Determine the (X, Y) coordinate at the center of the cell enclosing the given text.  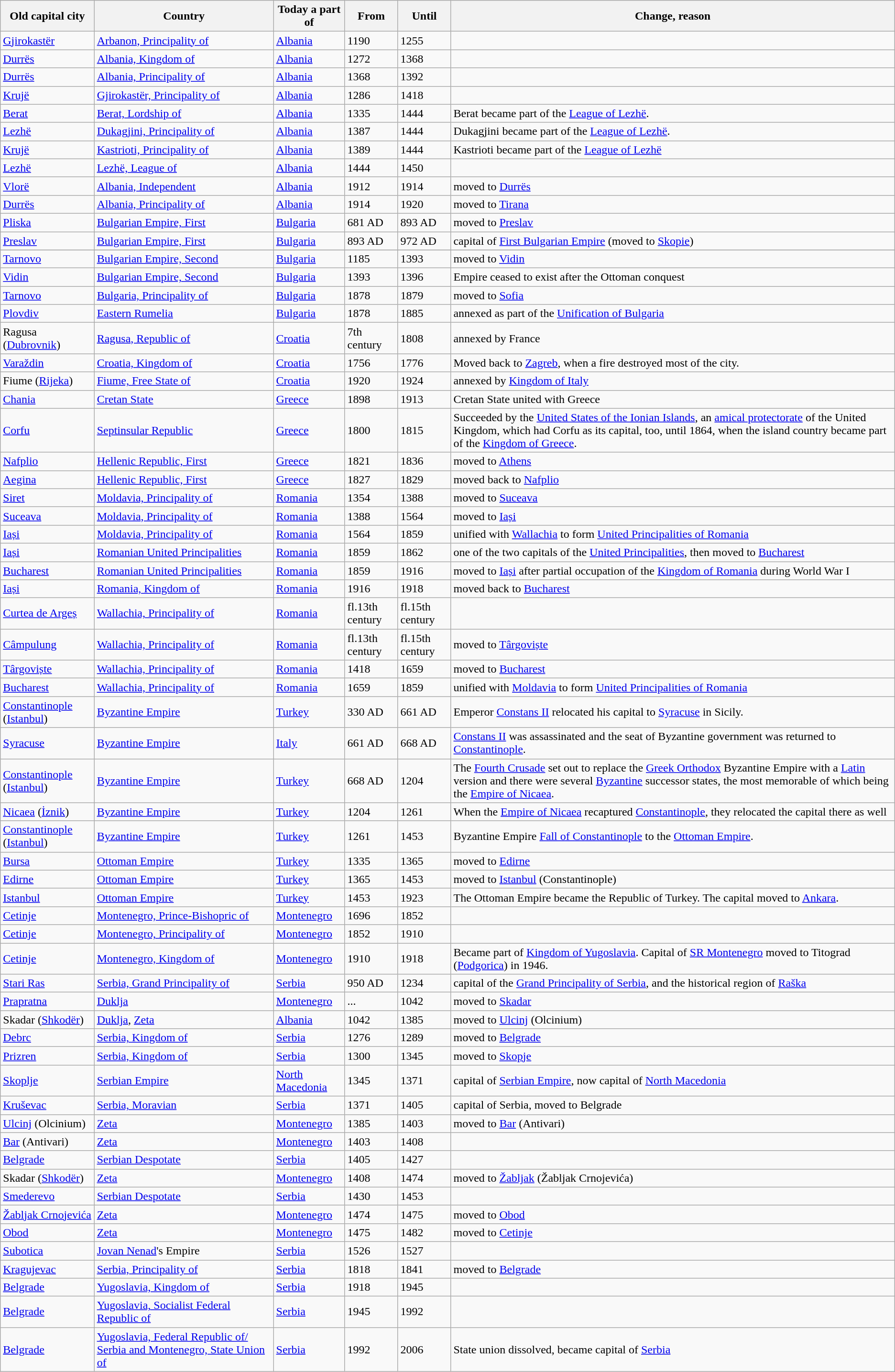
Old capital city (47, 16)
Smederevo (47, 1196)
1898 (371, 399)
972 AD (425, 240)
Kragujevac (47, 1269)
1272 (371, 59)
Kastrioti became part of the League of Lezhë (673, 150)
1923 (425, 897)
1527 (425, 1251)
Prizren (47, 1056)
Dukagjini became part of the League of Lezhë. (673, 131)
moved to Bar (Antivari) (673, 1123)
1300 (371, 1056)
950 AD (371, 983)
unified with Wallachia to form United Principalities of Romania (673, 534)
capital of the Grand Principality of Serbia, and the historical region of Raška (673, 983)
Varaždin (47, 363)
Curtea de Argeș (47, 614)
moved back to Bucharest (673, 589)
Fiume, Free State of (184, 381)
annexed by France (673, 338)
Berat became part of the League of Lezhë. (673, 113)
Lezhë, League of (184, 168)
2006 (425, 1350)
Suceava (47, 516)
moved back to Nafplio (673, 479)
Corfu (47, 430)
Montenegro, Principality of (184, 934)
Obod (47, 1232)
1818 (371, 1269)
moved to Preslav (673, 222)
Croatia, Kingdom of (184, 363)
Change, reason (673, 16)
Today a part of (309, 16)
moved to Istanbul (Constantinople) (673, 879)
capital of Serbian Empire, now capital of North Macedonia (673, 1080)
... (371, 1002)
When the Empire of Nicaea recaptured Constantinople, they relocated the capital there as well (673, 812)
1815 (425, 430)
moved to Žabljak (Žabljak Crnojevića) (673, 1178)
Târgoviște (47, 669)
7th century (371, 338)
moved to Târgoviște (673, 644)
Berat (47, 113)
Septinsular Republic (184, 430)
Dukagjini, Principality of (184, 131)
capital of First Bulgarian Empire (moved to Skopie) (673, 240)
1776 (425, 363)
Serbia, Principality of (184, 1269)
Jovan Nenad's Empire (184, 1251)
Nafplio (47, 461)
Syracuse (47, 743)
moved to Sofia (673, 295)
Gjirokastër, Principality of (184, 95)
1427 (425, 1160)
Skoplje (47, 1080)
Romania, Kingdom of (184, 589)
Ragusa (Dubrovnik) (47, 338)
Edirne (47, 879)
Yugoslavia, Socialist Federal Republic of (184, 1312)
Yugoslavia, Federal Republic of/ Serbia and Montenegro, State Union of (184, 1350)
1879 (425, 295)
Vidin (47, 277)
1286 (371, 95)
Yugoslavia, Kingdom of (184, 1287)
Chania (47, 399)
Subotica (47, 1251)
annexed by Kingdom of Italy (673, 381)
1829 (425, 479)
Gjirokastër (47, 41)
Nicaea (İznik) (47, 812)
1190 (371, 41)
Montenegro, Prince-Bishopric of (184, 915)
Ragusa, Republic of (184, 338)
moved to Edirne (673, 861)
Empire ceased to exist after the Ottoman conquest (673, 277)
1808 (425, 338)
1354 (371, 498)
1185 (371, 259)
Žabljak Crnojevića (47, 1214)
moved to Tirana (673, 204)
Duklja, Zeta (184, 1020)
Pliska (47, 222)
1924 (425, 381)
1885 (425, 314)
Serbia, Grand Principality of (184, 983)
1392 (425, 77)
1389 (371, 150)
330 AD (371, 712)
Italy (309, 743)
Byzantine Empire Fall of Constantinople to the Ottoman Empire. (673, 837)
Country (184, 16)
State union dissolved, became capital of Serbia (673, 1350)
moved to Ulcinj (Olcinium) (673, 1020)
Serbia, Moravian (184, 1105)
Albania, Kingdom of (184, 59)
1450 (425, 168)
Eastern Rumelia (184, 314)
Moved back to Zagreb, when a fire destroyed most of the city. (673, 363)
Bulgaria, Principality of (184, 295)
moved to Iași (673, 516)
Albania, Independent (184, 186)
Duklja (184, 1002)
1912 (371, 186)
1841 (425, 1269)
moved to Obod (673, 1214)
The Ottoman Empire became the Republic of Turkey. The capital moved to Ankara. (673, 897)
Istanbul (47, 897)
Fiume (Rijeka) (47, 381)
1526 (371, 1251)
1255 (425, 41)
Bursa (47, 861)
Became part of Kingdom of Yugoslavia. Capital of SR Montenegro moved to Titograd (Podgorica) in 1946. (673, 958)
moved to Iași after partial occupation of the Kingdom of Romania during World War I (673, 570)
1696 (371, 915)
Stari Ras (47, 983)
annexed as part of the Unification of Bulgaria (673, 314)
1387 (371, 131)
1836 (425, 461)
1756 (371, 363)
Arbanon, Principality of (184, 41)
Kruševac (47, 1105)
1482 (425, 1232)
Cretan State united with Greece (673, 399)
1289 (425, 1038)
1396 (425, 277)
1276 (371, 1038)
Plovdiv (47, 314)
Ulcinj (Olcinium) (47, 1123)
1913 (425, 399)
moved to Athens (673, 461)
1430 (371, 1196)
moved to Vidin (673, 259)
Montenegro, Kingdom of (184, 958)
capital of Serbia, moved to Belgrade (673, 1105)
moved to Skopje (673, 1056)
Emperor Constans II relocated his capital to Syracuse in Sicily. (673, 712)
Aegina (47, 479)
Until (425, 16)
From (371, 16)
1821 (371, 461)
1827 (371, 479)
Serbian Empire (184, 1080)
Vlorë (47, 186)
Kastrioti, Principality of (184, 150)
Constans II was assassinated and the seat of Byzantine government was returned to Constantinople. (673, 743)
moved to Bucharest (673, 669)
one of the two capitals of the United Principalities, then moved to Bucharest (673, 552)
1234 (425, 983)
Bar (Antivari) (47, 1142)
681 AD (371, 222)
Cretan State (184, 399)
moved to Durrës (673, 186)
moved to Suceava (673, 498)
Siret (47, 498)
Câmpulung (47, 644)
1800 (371, 430)
1862 (425, 552)
moved to Skadar (673, 1002)
Preslav (47, 240)
Berat, Lordship of (184, 113)
moved to Cetinje (673, 1232)
Debrc (47, 1038)
unified with Moldavia to form United Principalities of Romania (673, 687)
Prapratna (47, 1002)
North Macedonia (309, 1080)
